From the cell containing the given text, extract its center point as [X, Y] coordinate. 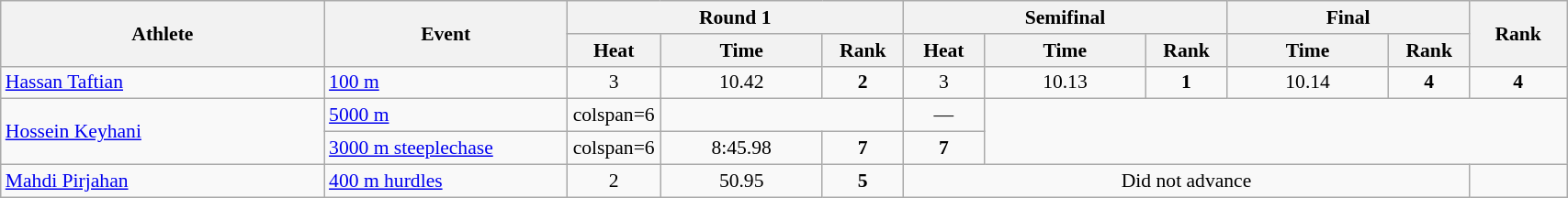
5000 m [446, 115]
Mahdi Pirjahan [163, 181]
1 [1186, 82]
— [943, 115]
Athlete [163, 33]
400 m hurdles [446, 181]
Round 1 [735, 17]
50.95 [741, 181]
Event [446, 33]
Final [1348, 17]
3000 m steeplechase [446, 148]
Hassan Taftian [163, 82]
8:45.98 [741, 148]
10.14 [1308, 82]
Did not advance [1186, 181]
10.42 [741, 82]
100 m [446, 82]
10.13 [1065, 82]
Hossein Keyhani [163, 132]
5 [863, 181]
Semifinal [1065, 17]
